Search for the cell housing the specified text and yield its [x, y] center coordinate. 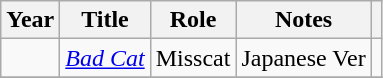
Misscat [193, 58]
Bad Cat [105, 58]
Japanese Ver [304, 58]
Year [30, 20]
Role [193, 20]
Notes [304, 20]
Title [105, 20]
